Provide the (x, y) coordinate of the cell's center where the given text is located.  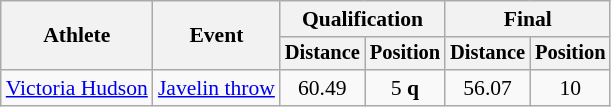
Event (216, 36)
Final (528, 19)
Victoria Hudson (77, 88)
56.07 (488, 88)
10 (570, 88)
5 q (405, 88)
Javelin throw (216, 88)
Athlete (77, 36)
60.49 (322, 88)
Qualification (362, 19)
